Output the [x, y] coordinate of the center of the cell containing the given text.  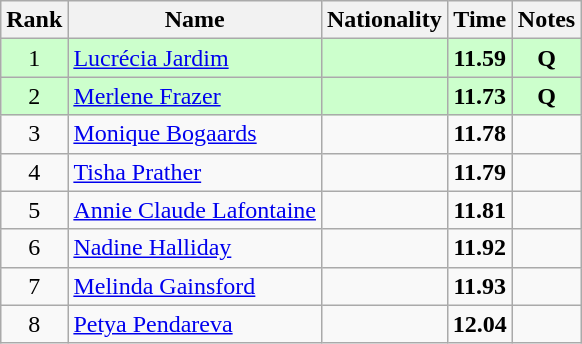
2 [34, 96]
11.92 [480, 248]
Time [480, 20]
Rank [34, 20]
11.93 [480, 286]
6 [34, 248]
Lucrécia Jardim [195, 58]
11.73 [480, 96]
Melinda Gainsford [195, 286]
Tisha Prather [195, 172]
Notes [546, 20]
Petya Pendareva [195, 324]
Annie Claude Lafontaine [195, 210]
1 [34, 58]
8 [34, 324]
12.04 [480, 324]
Nadine Halliday [195, 248]
5 [34, 210]
Name [195, 20]
Monique Bogaards [195, 134]
11.79 [480, 172]
3 [34, 134]
4 [34, 172]
11.81 [480, 210]
Merlene Frazer [195, 96]
11.78 [480, 134]
Nationality [384, 20]
7 [34, 286]
11.59 [480, 58]
